Output the (X, Y) coordinate of the center of the cell containing the given text.  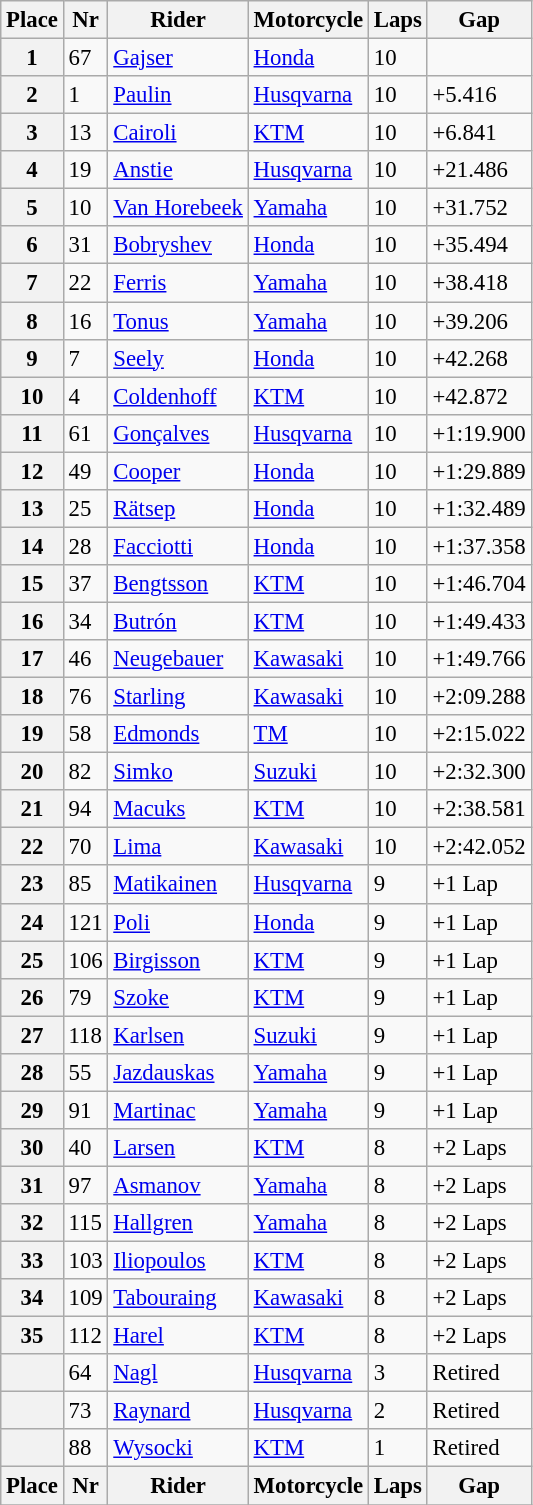
Birgisson (178, 960)
Iliopoulos (178, 1261)
115 (86, 1223)
49 (86, 471)
Anstie (178, 170)
64 (86, 1373)
Simko (178, 772)
Rätsep (178, 509)
Paulin (178, 95)
Jazdauskas (178, 1073)
Neugebauer (178, 659)
Lima (178, 847)
+2:15.022 (479, 734)
15 (32, 584)
+1:32.489 (479, 509)
Nagl (178, 1373)
Wysocki (178, 1449)
23 (32, 885)
29 (32, 1110)
+1:49.433 (479, 621)
Tonus (178, 321)
Cairoli (178, 133)
40 (86, 1148)
106 (86, 960)
Asmanov (178, 1185)
76 (86, 697)
79 (86, 997)
Martinac (178, 1110)
Gonçalves (178, 433)
17 (32, 659)
+21.486 (479, 170)
121 (86, 922)
33 (32, 1261)
Szoke (178, 997)
Tabouraing (178, 1298)
Facciotti (178, 546)
35 (32, 1336)
Raynard (178, 1411)
+42.268 (479, 358)
Cooper (178, 471)
94 (86, 809)
18 (32, 697)
103 (86, 1261)
Seely (178, 358)
112 (86, 1336)
+1:46.704 (479, 584)
67 (86, 58)
27 (32, 1035)
+42.872 (479, 396)
Bobryshev (178, 245)
118 (86, 1035)
+2:32.300 (479, 772)
+2:09.288 (479, 697)
91 (86, 1110)
26 (32, 997)
55 (86, 1073)
+31.752 (479, 208)
32 (32, 1223)
Matikainen (178, 885)
30 (32, 1148)
97 (86, 1185)
37 (86, 584)
Hallgren (178, 1223)
Edmonds (178, 734)
82 (86, 772)
73 (86, 1411)
6 (32, 245)
85 (86, 885)
Harel (178, 1336)
Coldenhoff (178, 396)
Larsen (178, 1148)
Macuks (178, 809)
58 (86, 734)
46 (86, 659)
21 (32, 809)
+5.416 (479, 95)
12 (32, 471)
Butrón (178, 621)
+1:29.889 (479, 471)
Ferris (178, 283)
+35.494 (479, 245)
61 (86, 433)
20 (32, 772)
+39.206 (479, 321)
11 (32, 433)
+2:42.052 (479, 847)
Starling (178, 697)
+1:19.900 (479, 433)
Bengtsson (178, 584)
+2:38.581 (479, 809)
24 (32, 922)
+1:37.358 (479, 546)
Gajser (178, 58)
Van Horebeek (178, 208)
TM (308, 734)
14 (32, 546)
+1:49.766 (479, 659)
+38.418 (479, 283)
70 (86, 847)
Karlsen (178, 1035)
5 (32, 208)
+6.841 (479, 133)
88 (86, 1449)
Poli (178, 922)
109 (86, 1298)
